Capture the cell that displays the provided text and extract its (x, y) central coordinate. 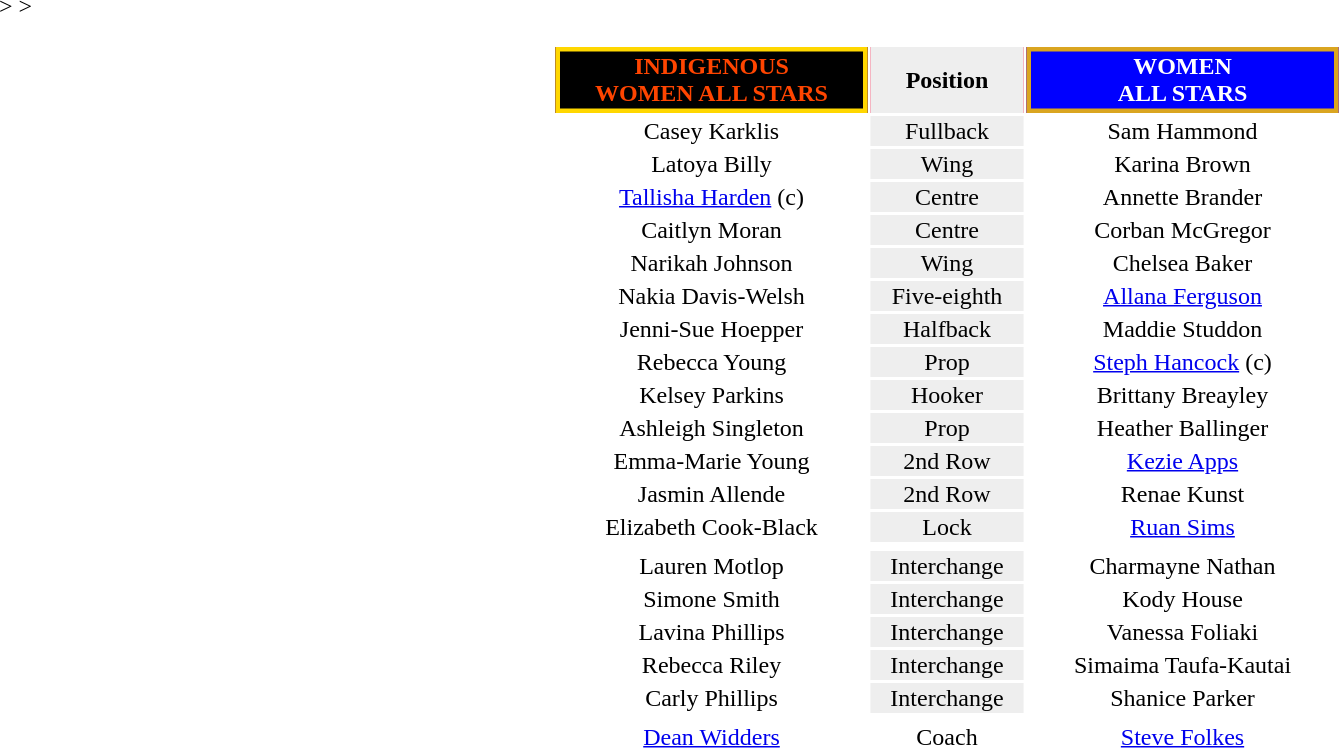
Annette Brander (1182, 197)
Steph Hancock (c) (1182, 362)
Kody House (1182, 599)
Lauren Motlop (712, 566)
Five-eighth (946, 296)
Hooker (946, 395)
Vanessa Foliaki (1182, 632)
Tallisha Harden (c) (712, 197)
Kezie Apps (1182, 461)
Ruan Sims (1182, 527)
Jenni-Sue Hoepper (712, 329)
Lavina Phillips (712, 632)
Casey Karklis (712, 131)
Corban McGregor (1182, 230)
Maddie Studdon (1182, 329)
Rebecca Riley (712, 665)
Latoya Billy (712, 164)
Renae Kunst (1182, 494)
Fullback (946, 131)
Caitlyn Moran (712, 230)
Position (946, 80)
Nakia Davis-Welsh (712, 296)
Emma-Marie Young (712, 461)
Lock (946, 527)
Shanice Parker (1182, 698)
Narikah Johnson (712, 263)
Sam Hammond (1182, 131)
WOMENALL STARS (1182, 80)
INDIGENOUSWOMEN ALL STARS (712, 80)
Charmayne Nathan (1182, 566)
Allana Ferguson (1182, 296)
Heather Ballinger (1182, 428)
Halfback (946, 329)
Kelsey Parkins (712, 395)
Carly Phillips (712, 698)
Karina Brown (1182, 164)
Elizabeth Cook-Black (712, 527)
Simaima Taufa-Kautai (1182, 665)
Ashleigh Singleton (712, 428)
Simone Smith (712, 599)
Rebecca Young (712, 362)
Brittany Breayley (1182, 395)
Chelsea Baker (1182, 263)
Jasmin Allende (712, 494)
